For the text-containing cell, return its midpoint in (x, y) coordinate format. 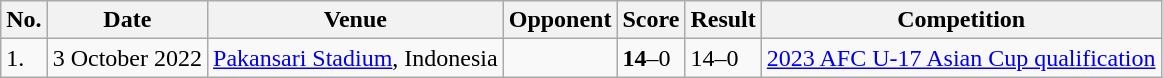
Pakansari Stadium, Indonesia (356, 58)
Venue (356, 20)
Opponent (560, 20)
Score (651, 20)
3 October 2022 (127, 58)
1. (24, 58)
Competition (961, 20)
2023 AFC U-17 Asian Cup qualification (961, 58)
Result (723, 20)
No. (24, 20)
Date (127, 20)
